Determine the [X, Y] coordinate at the center of the cell enclosing the given text.  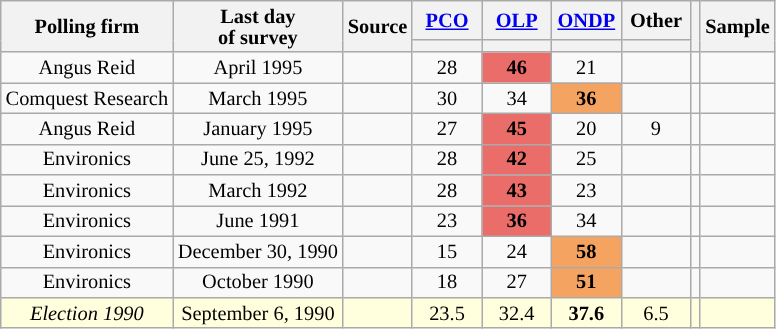
October 1990 [258, 282]
March 1992 [258, 190]
Source [378, 26]
25 [586, 160]
Election 1990 [87, 312]
Comquest Research [87, 98]
21 [586, 68]
March 1995 [258, 98]
42 [517, 160]
Last day of survey [258, 26]
OLP [517, 20]
43 [517, 190]
24 [517, 252]
46 [517, 68]
15 [447, 252]
18 [447, 282]
30 [447, 98]
9 [656, 128]
58 [586, 252]
6.5 [656, 312]
32.4 [517, 312]
April 1995 [258, 68]
December 30, 1990 [258, 252]
51 [586, 282]
January 1995 [258, 128]
PCO [447, 20]
45 [517, 128]
June 25, 1992 [258, 160]
ONDP [586, 20]
June 1991 [258, 220]
23.5 [447, 312]
37.6 [586, 312]
Polling firm [87, 26]
Other [656, 20]
20 [586, 128]
September 6, 1990 [258, 312]
Sample [737, 26]
